Find where the given text appears and provide that cell's center as (X, Y) coordinate. 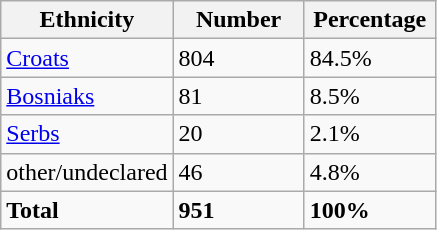
951 (238, 210)
46 (238, 172)
Bosniaks (87, 96)
Ethnicity (87, 20)
4.8% (370, 172)
Total (87, 210)
Serbs (87, 134)
8.5% (370, 96)
other/undeclared (87, 172)
804 (238, 58)
2.1% (370, 134)
100% (370, 210)
Number (238, 20)
Percentage (370, 20)
20 (238, 134)
81 (238, 96)
84.5% (370, 58)
Croats (87, 58)
